Find where the given text appears and provide that cell's center as [X, Y] coordinate. 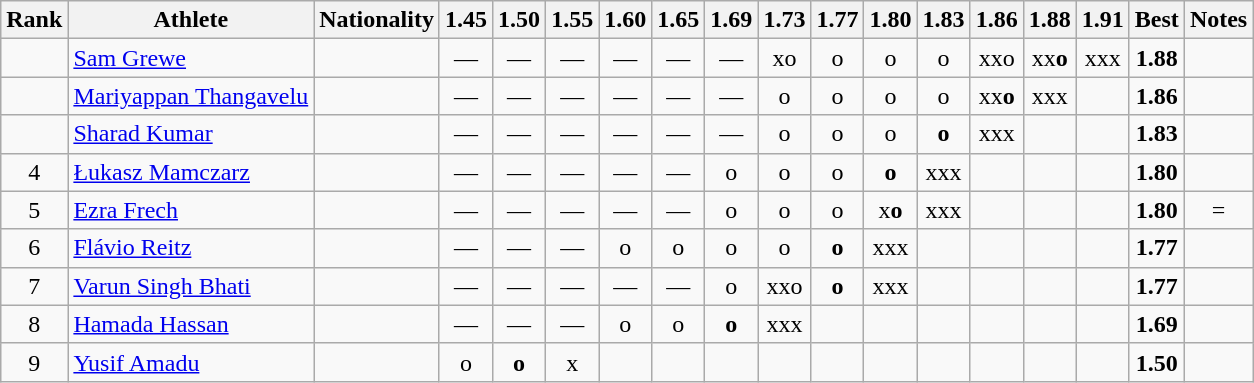
1.65 [678, 20]
1.91 [1102, 20]
Łukasz Mamczarz [191, 172]
Flávio Reitz [191, 248]
Best [1156, 20]
Hamada Hassan [191, 324]
5 [34, 210]
1.60 [626, 20]
Mariyappan Thangavelu [191, 96]
7 [34, 286]
Yusif Amadu [191, 362]
1.55 [572, 20]
Varun Singh Bhati [191, 286]
x [572, 362]
Sharad Kumar [191, 134]
8 [34, 324]
Notes [1218, 20]
4 [34, 172]
Nationality [377, 20]
1.45 [466, 20]
Rank [34, 20]
1.73 [784, 20]
Athlete [191, 20]
9 [34, 362]
Sam Grewe [191, 58]
Ezra Frech [191, 210]
6 [34, 248]
= [1218, 210]
